Scan for the cell matching the given text and deliver its [X, Y] coordinate at center. 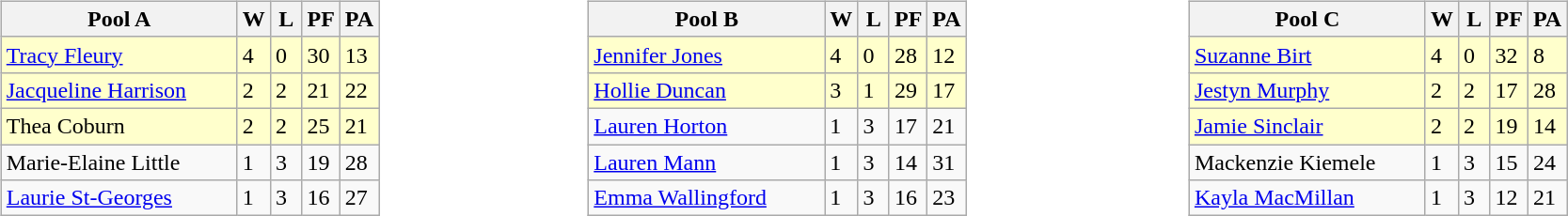
Kayla MacMillan [1307, 198]
Jacqueline Harrison [119, 90]
Pool B [707, 19]
Hollie Duncan [707, 90]
Lauren Horton [707, 126]
8 [1546, 54]
22 [359, 90]
Jennifer Jones [707, 54]
27 [359, 198]
Lauren Mann [707, 162]
Jamie Sinclair [1307, 126]
25 [321, 126]
29 [908, 90]
Pool A [119, 19]
Pool C [1307, 19]
15 [1509, 162]
24 [1546, 162]
Mackenzie Kiemele [1307, 162]
Laurie St-Georges [119, 198]
30 [321, 54]
Emma Wallingford [707, 198]
Tracy Fleury [119, 54]
13 [359, 54]
31 [946, 162]
Marie-Elaine Little [119, 162]
32 [1509, 54]
23 [946, 198]
Thea Coburn [119, 126]
Suzanne Birt [1307, 54]
Jestyn Murphy [1307, 90]
